Return [x, y] of the center of cell containing provided text 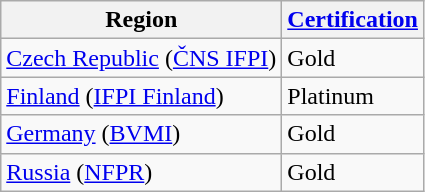
Czech Republic (ČNS IFPI) [142, 58]
Germany (BVMI) [142, 134]
Region [142, 20]
Platinum [353, 96]
Russia (NFPR) [142, 172]
Certification [353, 20]
Finland (IFPI Finland) [142, 96]
